Locate the cell with the specified text and output its (x, y) center coordinate. 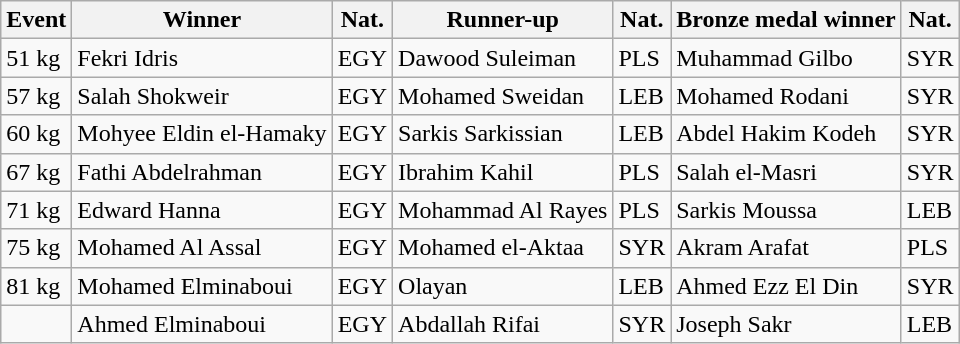
60 kg (36, 134)
Salah el-Masri (786, 172)
Dawood Suleiman (503, 58)
Joseph Sakr (786, 324)
Abdallah Rifai (503, 324)
Winner (202, 20)
51 kg (36, 58)
Mohamed Rodani (786, 96)
Mohamed el-Aktaa (503, 248)
71 kg (36, 210)
Salah Shokweir (202, 96)
Mohamed Elminaboui (202, 286)
Runner-up (503, 20)
81 kg (36, 286)
Mohyee Eldin el-Hamaky (202, 134)
Mohamed Al Assal (202, 248)
75 kg (36, 248)
Abdel Hakim Kodeh (786, 134)
Mohammad Al Rayes (503, 210)
Ibrahim Kahil (503, 172)
67 kg (36, 172)
Ahmed Ezz El Din (786, 286)
Edward Hanna (202, 210)
57 kg (36, 96)
Fekri Idris (202, 58)
Sarkis Moussa (786, 210)
Sarkis Sarkissian (503, 134)
Ahmed Elminaboui (202, 324)
Mohamed Sweidan (503, 96)
Akram Arafat (786, 248)
Bronze medal winner (786, 20)
Fathi Abdelrahman (202, 172)
Muhammad Gilbo (786, 58)
Event (36, 20)
Olayan (503, 286)
